Return the [x, y] coordinate for the center point of the cell that contains the specified text.  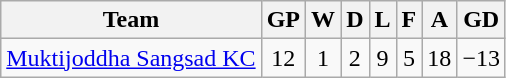
5 [409, 58]
18 [440, 58]
1 [324, 58]
9 [382, 58]
Team [131, 20]
D [355, 20]
GP [283, 20]
2 [355, 58]
W [324, 20]
L [382, 20]
Muktijoddha Sangsad KC [131, 58]
12 [283, 58]
GD [482, 20]
F [409, 20]
A [440, 20]
−13 [482, 58]
